Scan for the cell matching the given text and deliver its [x, y] coordinate at center. 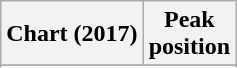
Chart (2017) [72, 34]
Peakposition [189, 34]
